Return [X, Y] of the center of cell containing provided text 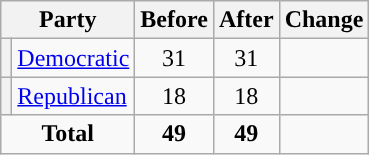
Before [174, 20]
Democratic [74, 58]
Party [68, 20]
Republican [74, 96]
Change [324, 20]
Total [68, 134]
After [246, 20]
